From the cell containing the given text, extract its center point as (X, Y) coordinate. 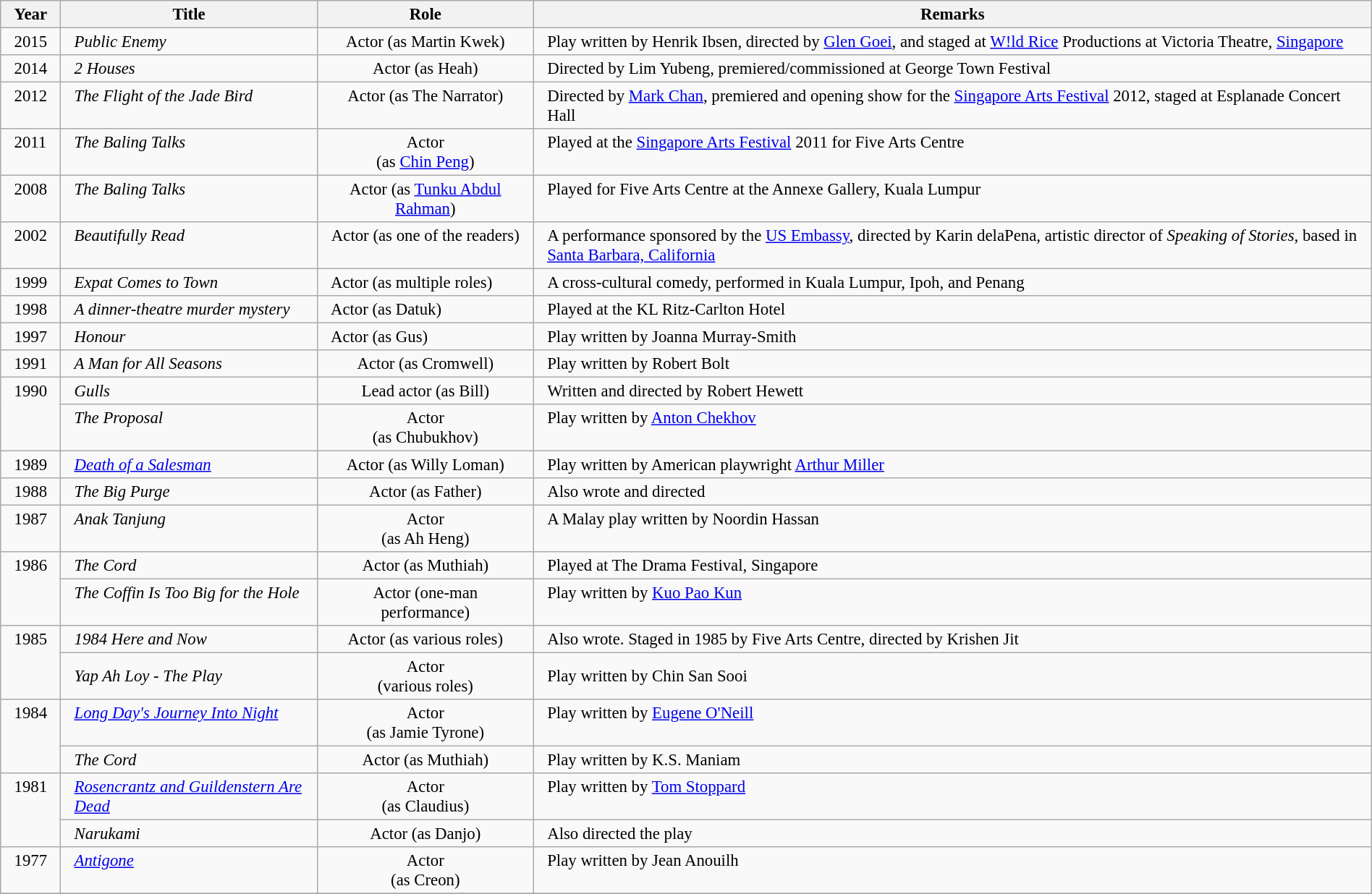
Also wrote and directed (952, 492)
Play written by Joanna Murray-Smith (952, 337)
2014 (30, 69)
The Big Purge (189, 492)
2011 (30, 152)
2008 (30, 199)
1989 (30, 465)
Public Enemy (189, 42)
1990 (30, 414)
2002 (30, 245)
Play written by Anton Chekhov (952, 427)
1987 (30, 529)
1999 (30, 283)
Actor (as Heah) (425, 69)
1984 (30, 736)
1981 (30, 810)
A cross-cultural comedy, performed in Kuala Lumpur, Ipoh, and Penang (952, 283)
Actor (as one of the readers) (425, 245)
Antigone (189, 870)
1986 (30, 589)
Also directed the play (952, 834)
The Proposal (189, 427)
Anak Tanjung (189, 529)
Actor (one-man performance) (425, 603)
A Malay play written by Noordin Hassan (952, 529)
Actor (as Father) (425, 492)
Play written by Eugene O'Neill (952, 723)
Actor(various roles) (425, 676)
Played at the KL Ritz-Carlton Hotel (952, 310)
Lead actor (as Bill) (425, 391)
1997 (30, 337)
Actor(as Chubukhov) (425, 427)
A dinner-theatre murder mystery (189, 310)
Played for Five Arts Centre at the Annexe Gallery, Kuala Lumpur (952, 199)
Role (425, 14)
A performance sponsored by the US Embassy, directed by Karin delaPena, artistic director of Speaking of Stories, based in Santa Barbara, California (952, 245)
Actor (as various roles) (425, 639)
The Coffin Is Too Big for the Hole (189, 603)
Actor (as Tunku Abdul Rahman) (425, 199)
Remarks (952, 14)
Directed by Mark Chan, premiered and opening show for the Singapore Arts Festival 2012, staged at Esplanade Concert Hall (952, 106)
Play written by Robert Bolt (952, 364)
Played at the Singapore Arts Festival 2011 for Five Arts Centre (952, 152)
Gulls (189, 391)
Actor(as Creon) (425, 870)
Title (189, 14)
Actor(as Jamie Tyrone) (425, 723)
1991 (30, 364)
Actor(as Claudius) (425, 796)
Directed by Lim Yubeng, premiered/commissioned at George Town Festival (952, 69)
Yap Ah Loy - The Play (189, 676)
Rosencrantz and Guildenstern Are Dead (189, 796)
The Flight of the Jade Bird (189, 106)
1984 Here and Now (189, 639)
Expat Comes to Town (189, 283)
Actor (as Willy Loman) (425, 465)
Play written by K.S. Maniam (952, 760)
Year (30, 14)
Play written by Jean Anouilh (952, 870)
2 Houses (189, 69)
Actor (as Gus) (425, 337)
Also wrote. Staged in 1985 by Five Arts Centre, directed by Krishen Jit (952, 639)
Narukami (189, 834)
Play written by Chin San Sooi (952, 676)
2012 (30, 106)
Actor(as Ah Heng) (425, 529)
1998 (30, 310)
Played at The Drama Festival, Singapore (952, 566)
Actor (as Cromwell) (425, 364)
Play written by Tom Stoppard (952, 796)
1985 (30, 663)
Actor (as The Narrator) (425, 106)
Death of a Salesman (189, 465)
Actor (as Martin Kwek) (425, 42)
1988 (30, 492)
Play written by Henrik Ibsen, directed by Glen Goei, and staged at W!ld Rice Productions at Victoria Theatre, Singapore (952, 42)
A Man for All Seasons (189, 364)
Beautifully Read (189, 245)
Written and directed by Robert Hewett (952, 391)
Actor(as Chin Peng) (425, 152)
Actor (as Danjo) (425, 834)
Actor (as Datuk) (425, 310)
Play written by American playwright Arthur Miller (952, 465)
2015 (30, 42)
Play written by Kuo Pao Kun (952, 603)
Actor (as multiple roles) (425, 283)
Honour (189, 337)
1977 (30, 870)
Long Day's Journey Into Night (189, 723)
